Provide the (x, y) coordinate of the cell's center where the given text is located.  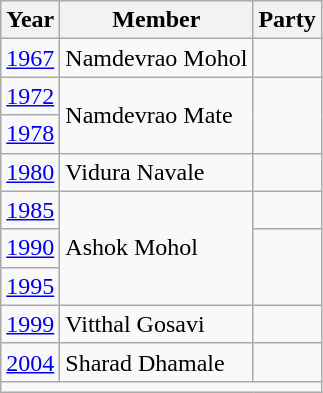
1972 (30, 96)
Ashok Mohol (156, 248)
1967 (30, 58)
Namdevrao Mate (156, 115)
2004 (30, 362)
Namdevrao Mohol (156, 58)
Year (30, 20)
1999 (30, 324)
1985 (30, 210)
1990 (30, 248)
Sharad Dhamale (156, 362)
Vidura Navale (156, 172)
1978 (30, 134)
Member (156, 20)
1995 (30, 286)
Party (287, 20)
Vitthal Gosavi (156, 324)
1980 (30, 172)
